Extract the (x, y) coordinate from the center of the cell holding the provided text.  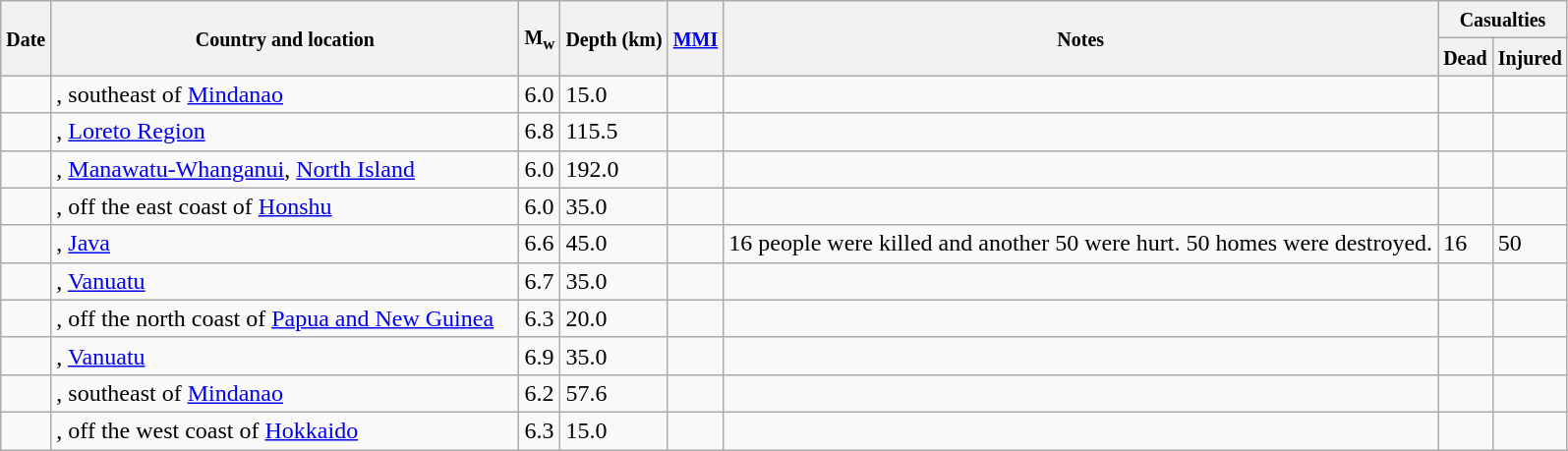
50 (1530, 244)
6.9 (540, 356)
, off the west coast of Hokkaido (285, 430)
Injured (1530, 57)
, Java (285, 244)
45.0 (613, 244)
Mw (540, 38)
MMI (696, 38)
20.0 (613, 318)
115.5 (613, 132)
6.7 (540, 281)
, off the east coast of Honshu (285, 206)
, Manawatu-Whanganui, North Island (285, 169)
192.0 (613, 169)
Notes (1081, 38)
Casualties (1503, 20)
16 (1466, 244)
, off the north coast of Papua and New Guinea (285, 318)
, Loreto Region (285, 132)
Depth (km) (613, 38)
16 people were killed and another 50 were hurt. 50 homes were destroyed. (1081, 244)
6.8 (540, 132)
Date (26, 38)
6.6 (540, 244)
Country and location (285, 38)
57.6 (613, 393)
Dead (1466, 57)
6.2 (540, 393)
